Determine the [x, y] coordinate at the center of the cell enclosing the given text.  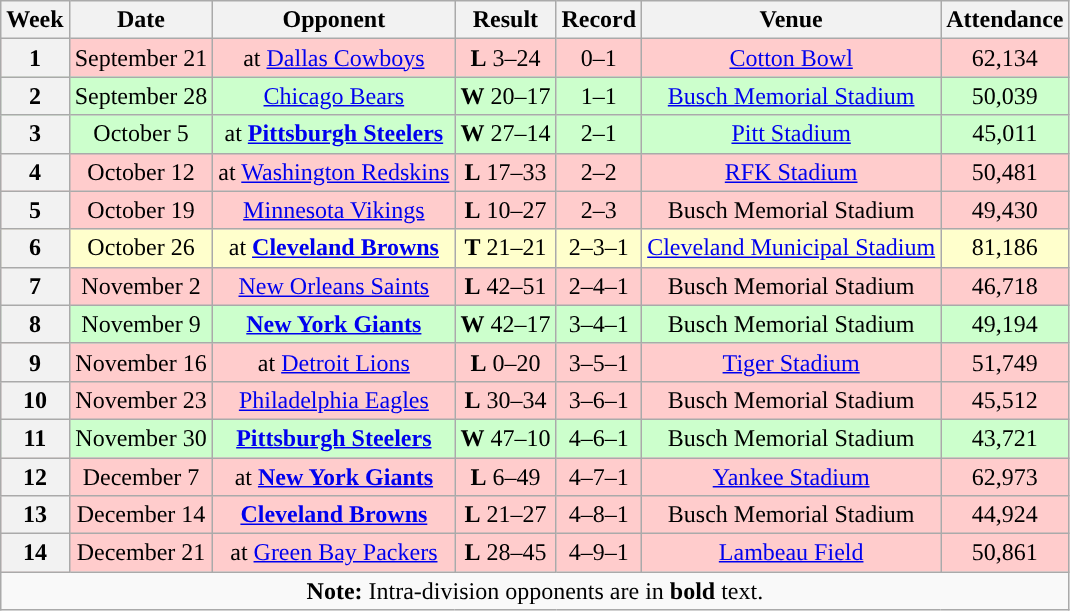
October 26 [141, 248]
50,481 [1005, 172]
Pitt Stadium [792, 134]
12 [35, 477]
4 [35, 172]
October 5 [141, 134]
9 [35, 362]
2 [35, 96]
3–4–1 [599, 324]
50,039 [1005, 96]
October 12 [141, 172]
Week [35, 20]
L 17–33 [506, 172]
49,430 [1005, 210]
at Dallas Cowboys [334, 58]
Yankee Stadium [792, 477]
5 [35, 210]
December 7 [141, 477]
at Green Bay Packers [334, 553]
8 [35, 324]
at Washington Redskins [334, 172]
43,721 [1005, 438]
L 6–49 [506, 477]
Result [506, 20]
W 42–17 [506, 324]
Chicago Bears [334, 96]
W 20–17 [506, 96]
Lambeau Field [792, 553]
November 16 [141, 362]
3–5–1 [599, 362]
W 27–14 [506, 134]
Cleveland Municipal Stadium [792, 248]
November 2 [141, 286]
December 21 [141, 553]
W 47–10 [506, 438]
Cleveland Browns [334, 515]
November 9 [141, 324]
T 21–21 [506, 248]
at Pittsburgh Steelers [334, 134]
L 42–51 [506, 286]
4–9–1 [599, 553]
62,134 [1005, 58]
Date [141, 20]
4–8–1 [599, 515]
L 10–27 [506, 210]
0–1 [599, 58]
at Detroit Lions [334, 362]
81,186 [1005, 248]
50,861 [1005, 553]
Attendance [1005, 20]
7 [35, 286]
November 30 [141, 438]
13 [35, 515]
1–1 [599, 96]
11 [35, 438]
New York Giants [334, 324]
4–7–1 [599, 477]
51,749 [1005, 362]
L 30–34 [506, 400]
45,011 [1005, 134]
at Cleveland Browns [334, 248]
3 [35, 134]
Minnesota Vikings [334, 210]
Venue [792, 20]
Cotton Bowl [792, 58]
62,973 [1005, 477]
Tiger Stadium [792, 362]
Record [599, 20]
10 [35, 400]
44,924 [1005, 515]
45,512 [1005, 400]
at New York Giants [334, 477]
Philadelphia Eagles [334, 400]
Pittsburgh Steelers [334, 438]
New Orleans Saints [334, 286]
RFK Stadium [792, 172]
6 [35, 248]
Opponent [334, 20]
3–6–1 [599, 400]
September 28 [141, 96]
October 19 [141, 210]
December 14 [141, 515]
November 23 [141, 400]
L 0–20 [506, 362]
2–2 [599, 172]
14 [35, 553]
L 3–24 [506, 58]
46,718 [1005, 286]
L 21–27 [506, 515]
49,194 [1005, 324]
1 [35, 58]
2–3–1 [599, 248]
2–3 [599, 210]
L 28–45 [506, 553]
2–4–1 [599, 286]
Note: Intra-division opponents are in bold text. [535, 591]
2–1 [599, 134]
4–6–1 [599, 438]
September 21 [141, 58]
